Pinpoint the cell where the given text exists, returning its [X, Y] midpoint coordinate. 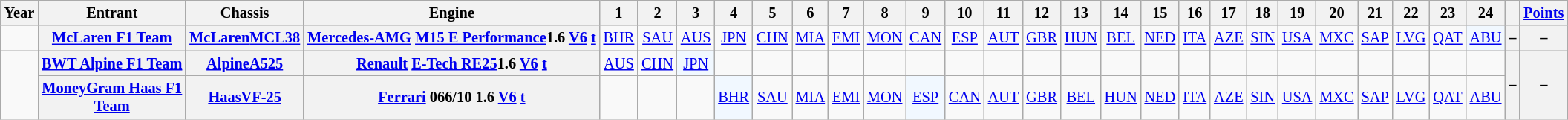
5 [772, 13]
2 [658, 13]
Points [1543, 13]
BWT Alpine F1 Team [111, 63]
Engine [451, 13]
Entrant [111, 13]
MoneyGram Haas F1 Team [111, 97]
Year [19, 13]
10 [965, 13]
Mercedes-AMG M15 E Performance1.6 V6 t [451, 38]
14 [1121, 13]
HaasVF-25 [245, 97]
1 [619, 13]
7 [846, 13]
6 [811, 13]
22 [1411, 13]
19 [1297, 13]
8 [885, 13]
20 [1336, 13]
4 [734, 13]
23 [1448, 13]
9 [925, 13]
3 [696, 13]
15 [1160, 13]
17 [1228, 13]
Ferrari 066/10 1.6 V6 t [451, 97]
16 [1195, 13]
Renault E-Tech RE251.6 V6 t [451, 63]
24 [1486, 13]
Chassis [245, 13]
McLaren F1 Team [111, 38]
18 [1262, 13]
McLarenMCL38 [245, 38]
12 [1042, 13]
13 [1081, 13]
21 [1375, 13]
11 [1004, 13]
AlpineA525 [245, 63]
